Find where the given text appears and provide that cell's center as [X, Y] coordinate. 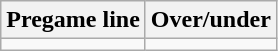
Over/under [210, 20]
Pregame line [74, 20]
